Determine the (X, Y) coordinate at the center of the cell enclosing the given text.  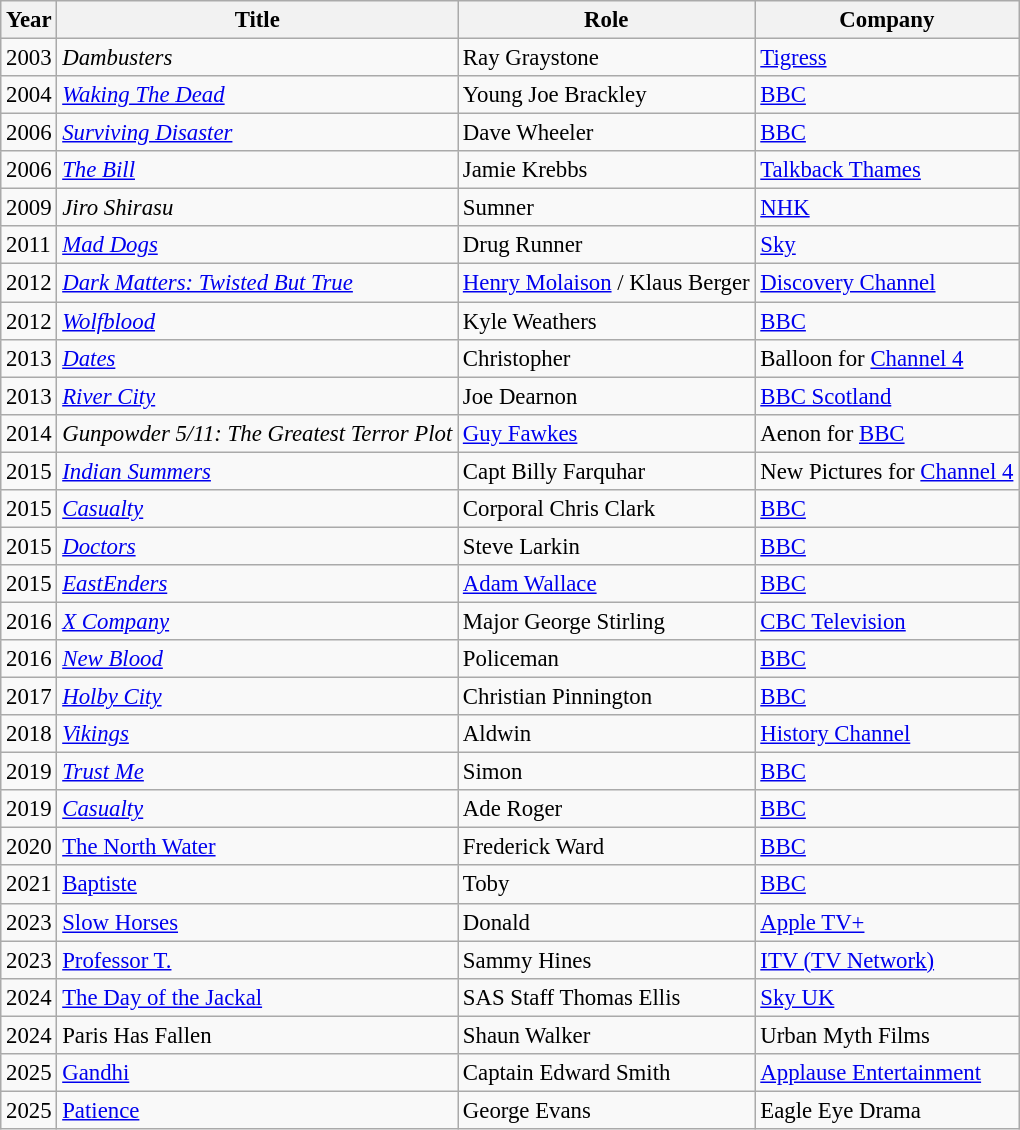
Jamie Krebbs (606, 170)
Dambusters (258, 58)
Baptiste (258, 885)
Discovery Channel (887, 283)
Holby City (258, 697)
Indian Summers (258, 471)
Gunpowder 5/11: The Greatest Terror Plot (258, 433)
Talkback Thames (887, 170)
CBC Television (887, 621)
Sky UK (887, 997)
Dates (258, 358)
River City (258, 396)
Waking The Dead (258, 95)
The North Water (258, 847)
Eagle Eye Drama (887, 1110)
New Pictures for Channel 4 (887, 471)
Paris Has Fallen (258, 1035)
Balloon for Channel 4 (887, 358)
Surviving Disaster (258, 133)
Jiro Shirasu (258, 208)
ITV (TV Network) (887, 960)
2017 (29, 697)
Trust Me (258, 772)
Year (29, 20)
Kyle Weathers (606, 321)
Company (887, 20)
Capt Billy Farquhar (606, 471)
Aldwin (606, 734)
X Company (258, 621)
2018 (29, 734)
Sammy Hines (606, 960)
Wolfblood (258, 321)
Shaun Walker (606, 1035)
2004 (29, 95)
Frederick Ward (606, 847)
New Blood (258, 659)
Title (258, 20)
Corporal Chris Clark (606, 509)
Joe Dearnon (606, 396)
Drug Runner (606, 245)
SAS Staff Thomas Ellis (606, 997)
Ray Graystone (606, 58)
Adam Wallace (606, 584)
Patience (258, 1110)
Dark Matters: Twisted But True (258, 283)
Steve Larkin (606, 546)
Young Joe Brackley (606, 95)
Christian Pinnington (606, 697)
The Day of the Jackal (258, 997)
Policeman (606, 659)
George Evans (606, 1110)
Major George Stirling (606, 621)
Donald (606, 922)
2020 (29, 847)
Captain Edward Smith (606, 1073)
BBC Scotland (887, 396)
EastEnders (258, 584)
Mad Dogs (258, 245)
2003 (29, 58)
Ade Roger (606, 809)
Tigress (887, 58)
Simon (606, 772)
Dave Wheeler (606, 133)
Apple TV+ (887, 922)
2009 (29, 208)
Sumner (606, 208)
Henry Molaison / Klaus Berger (606, 283)
Professor T. (258, 960)
2011 (29, 245)
Sky (887, 245)
Urban Myth Films (887, 1035)
Toby (606, 885)
2021 (29, 885)
Slow Horses (258, 922)
Doctors (258, 546)
Gandhi (258, 1073)
Role (606, 20)
NHK (887, 208)
2014 (29, 433)
Christopher (606, 358)
History Channel (887, 734)
Vikings (258, 734)
Guy Fawkes (606, 433)
Aenon for BBC (887, 433)
The Bill (258, 170)
Applause Entertainment (887, 1073)
